Capture the cell that displays the provided text and extract its [x, y] central coordinate. 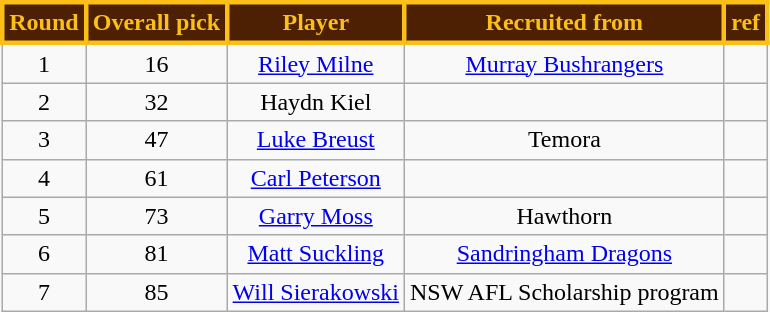
6 [44, 254]
Garry Moss [316, 216]
16 [156, 63]
Round [44, 22]
Player [316, 22]
Carl Peterson [316, 178]
81 [156, 254]
61 [156, 178]
NSW AFL Scholarship program [565, 292]
5 [44, 216]
Haydn Kiel [316, 102]
ref [746, 22]
85 [156, 292]
73 [156, 216]
47 [156, 140]
32 [156, 102]
3 [44, 140]
Recruited from [565, 22]
Matt Suckling [316, 254]
7 [44, 292]
Will Sierakowski [316, 292]
Temora [565, 140]
Overall pick [156, 22]
Hawthorn [565, 216]
Murray Bushrangers [565, 63]
Riley Milne [316, 63]
Sandringham Dragons [565, 254]
1 [44, 63]
2 [44, 102]
4 [44, 178]
Luke Breust [316, 140]
